Provide the (x, y) coordinate of the cell's center where the given text is located.  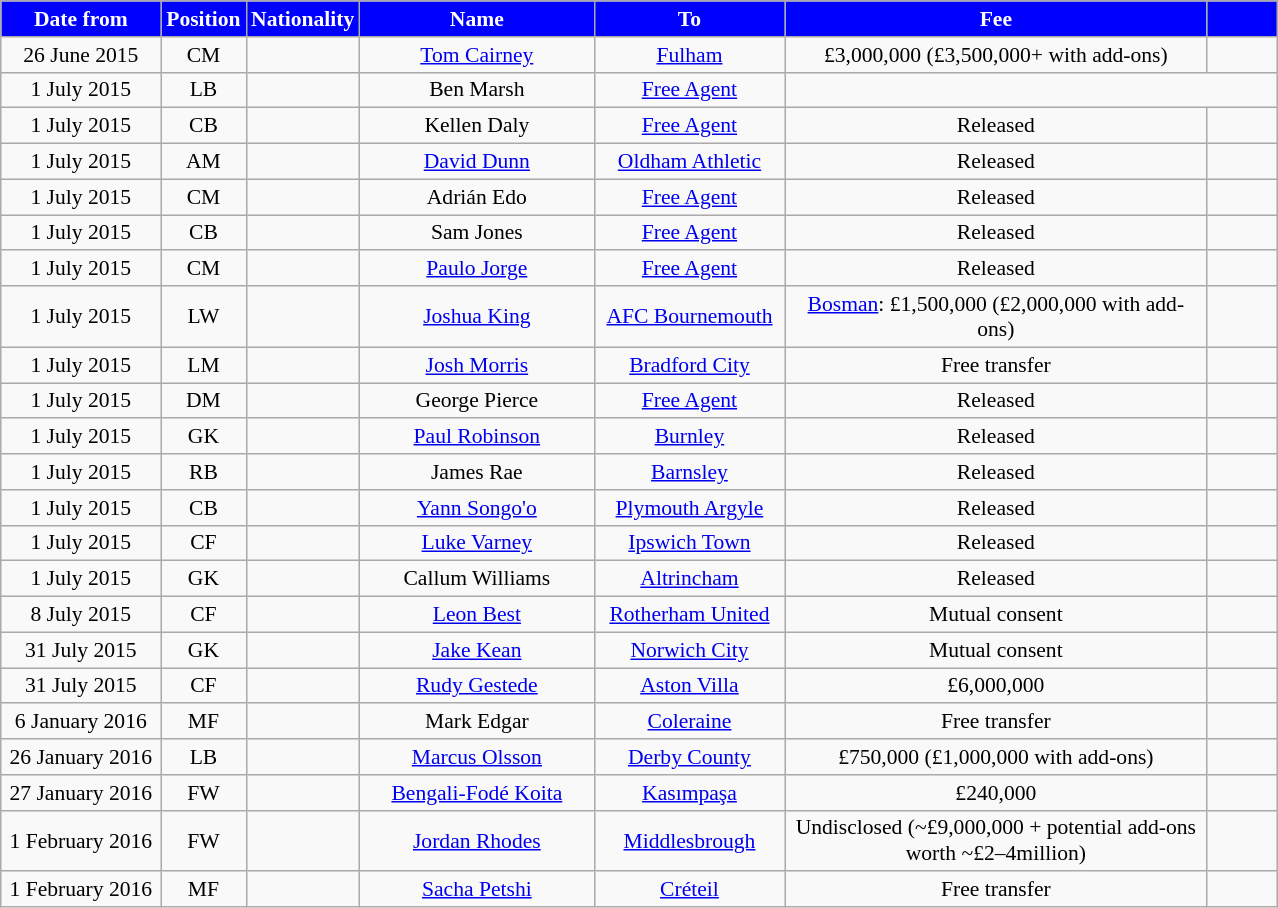
26 January 2016 (81, 757)
Nationality (302, 19)
Marcus Olsson (476, 757)
8 July 2015 (81, 615)
Derby County (689, 757)
Middlesbrough (689, 840)
Jake Kean (476, 650)
27 January 2016 (81, 793)
Rudy Gestede (476, 686)
Adrián Edo (476, 197)
Callum Williams (476, 579)
Norwich City (689, 650)
Tom Cairney (476, 55)
Altrincham (689, 579)
£240,000 (996, 793)
Sacha Petshi (476, 890)
James Rae (476, 472)
Bradford City (689, 365)
£6,000,000 (996, 686)
Aston Villa (689, 686)
To (689, 19)
Undisclosed (~£9,000,000 + potential add-ons worth ~£2–4million) (996, 840)
Plymouth Argyle (689, 508)
Sam Jones (476, 233)
£750,000 (£1,000,000 with add-ons) (996, 757)
Date from (81, 19)
Luke Varney (476, 543)
26 June 2015 (81, 55)
Créteil (689, 890)
Bosman: £1,500,000 (£2,000,000 with add-ons) (996, 316)
£3,000,000 (£3,500,000+ with add-ons) (996, 55)
Paul Robinson (476, 437)
Bengali-Fodé Koita (476, 793)
Yann Songo'o (476, 508)
DM (204, 401)
Fulham (689, 55)
Ben Marsh (476, 90)
Oldham Athletic (689, 162)
George Pierce (476, 401)
Burnley (689, 437)
Coleraine (689, 722)
Position (204, 19)
David Dunn (476, 162)
Barnsley (689, 472)
AM (204, 162)
Leon Best (476, 615)
LM (204, 365)
6 January 2016 (81, 722)
Ipswich Town (689, 543)
Fee (996, 19)
Paulo Jorge (476, 269)
RB (204, 472)
Kasımpaşa (689, 793)
Josh Morris (476, 365)
Name (476, 19)
Rotherham United (689, 615)
AFC Bournemouth (689, 316)
Jordan Rhodes (476, 840)
Joshua King (476, 316)
LW (204, 316)
Mark Edgar (476, 722)
Kellen Daly (476, 126)
